Detect which cell encompasses the target text, then output its [X, Y] center coordinate. 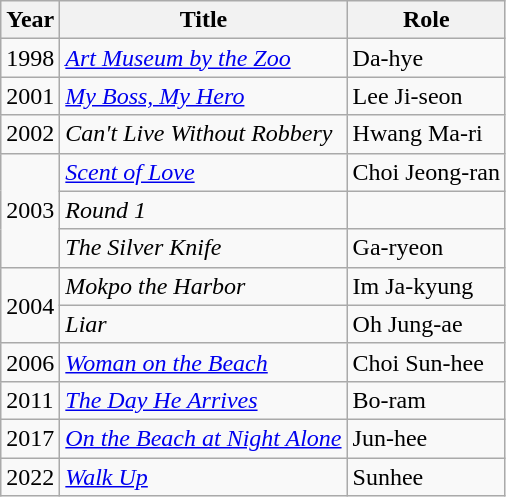
Mokpo the Harbor [204, 286]
Choi Jeong-ran [426, 172]
2022 [30, 477]
Liar [204, 324]
2001 [30, 96]
The Day He Arrives [204, 400]
Da-hye [426, 58]
Woman on the Beach [204, 362]
Bo-ram [426, 400]
2003 [30, 210]
2006 [30, 362]
1998 [30, 58]
Choi Sun-hee [426, 362]
Im Ja-kyung [426, 286]
Ga-ryeon [426, 248]
Jun-hee [426, 438]
The Silver Knife [204, 248]
Round 1 [204, 210]
2004 [30, 305]
Title [204, 20]
2002 [30, 134]
Lee Ji-seon [426, 96]
Walk Up [204, 477]
Role [426, 20]
My Boss, My Hero [204, 96]
Hwang Ma-ri [426, 134]
2017 [30, 438]
Oh Jung-ae [426, 324]
2011 [30, 400]
Year [30, 20]
Scent of Love [204, 172]
Sunhee [426, 477]
Can't Live Without Robbery [204, 134]
On the Beach at Night Alone [204, 438]
Art Museum by the Zoo [204, 58]
